Return (X, Y) of the center of cell containing provided text 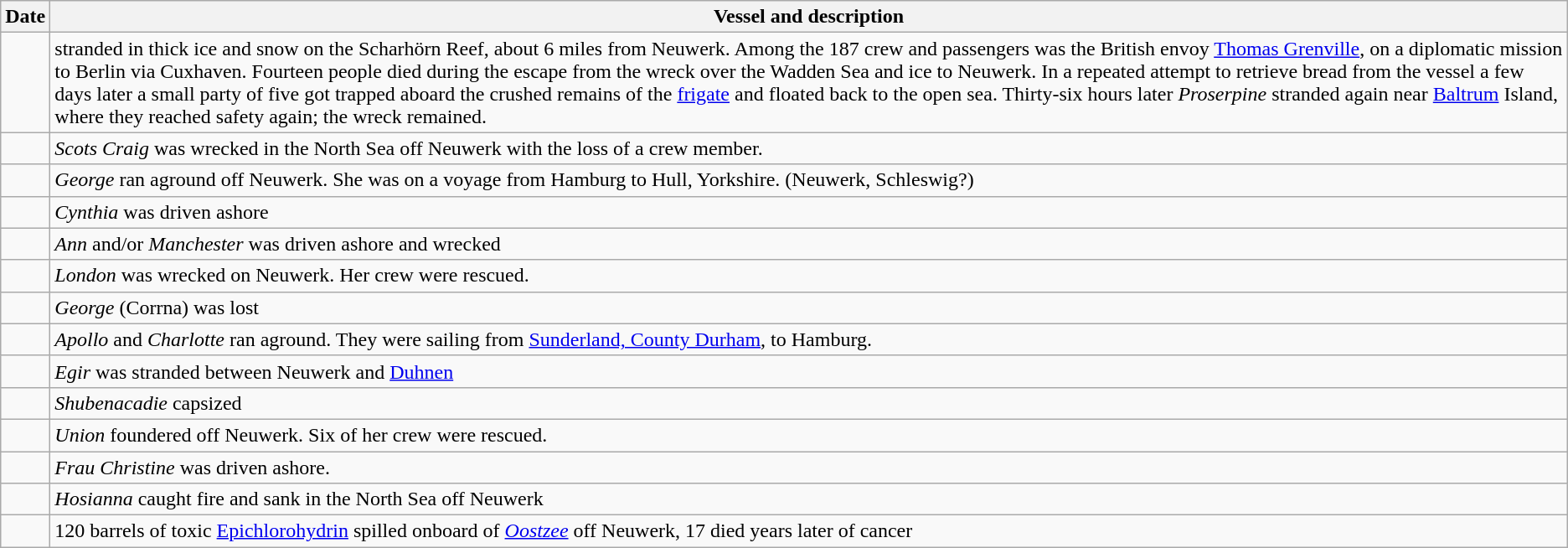
120 barrels of toxic Epichlorohydrin spilled onboard of Oostzee off Neuwerk, 17 died years later of cancer (809, 531)
Shubenacadie capsized (809, 403)
Ann and/or Manchester was driven ashore and wrecked (809, 244)
London was wrecked on Neuwerk. Her crew were rescued. (809, 276)
George (Corrna) was lost (809, 308)
Union foundered off Neuwerk. Six of her crew were rescued. (809, 435)
Cynthia was driven ashore (809, 212)
Scots Craig was wrecked in the North Sea off Neuwerk with the loss of a crew member. (809, 148)
Frau Christine was driven ashore. (809, 467)
Egir was stranded between Neuwerk and Duhnen (809, 371)
Date (25, 17)
Hosianna caught fire and sank in the North Sea off Neuwerk (809, 499)
George ran aground off Neuwerk. She was on a voyage from Hamburg to Hull, Yorkshire. (Neuwerk, Schleswig?) (809, 180)
Apollo and Charlotte ran aground. They were sailing from Sunderland, County Durham, to Hamburg. (809, 339)
Vessel and description (809, 17)
